Determine the [x, y] coordinate at the center of the cell enclosing the given text.  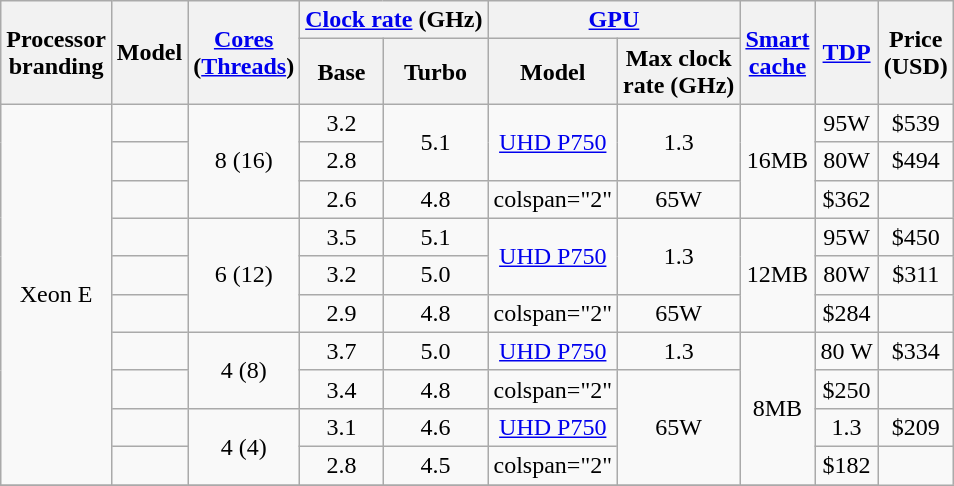
TDP [846, 52]
Max clock rate (GHz) [679, 72]
Price(USD) [916, 52]
Turbo [436, 72]
$250 [846, 389]
Clock rate (GHz) [394, 20]
GPU [614, 20]
Smartcache [778, 52]
3.7 [342, 351]
$450 [916, 237]
6 (12) [244, 275]
80 W [846, 351]
3.1 [342, 427]
$209 [916, 427]
$311 [916, 275]
12MB [778, 275]
$362 [846, 199]
4.6 [436, 427]
Processorbranding [56, 52]
8MB [778, 408]
$539 [916, 123]
4 (8) [244, 370]
8 (16) [244, 161]
16MB [778, 161]
2.9 [342, 313]
Base [342, 72]
3.4 [342, 389]
$494 [916, 161]
$284 [846, 313]
4 (4) [244, 446]
$334 [916, 351]
2.6 [342, 199]
$182 [846, 465]
Xeon E [56, 294]
3.5 [342, 237]
4.5 [436, 465]
Cores (Threads) [244, 52]
